Determine the [X, Y] coordinate at the center of the cell enclosing the given text.  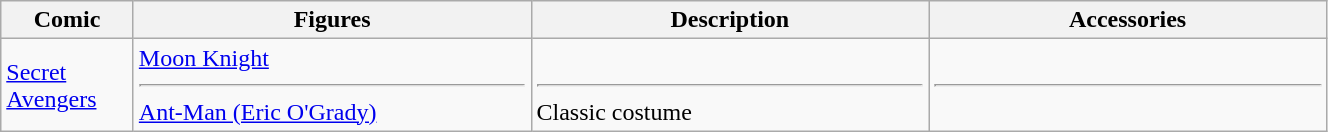
Figures [332, 20]
Classic costume [730, 85]
Secret Avengers [68, 85]
Accessories [1128, 20]
Comic [68, 20]
Description [730, 20]
Moon KnightAnt-Man (Eric O'Grady) [332, 85]
